Detect which cell encompasses the target text, then output its [x, y] center coordinate. 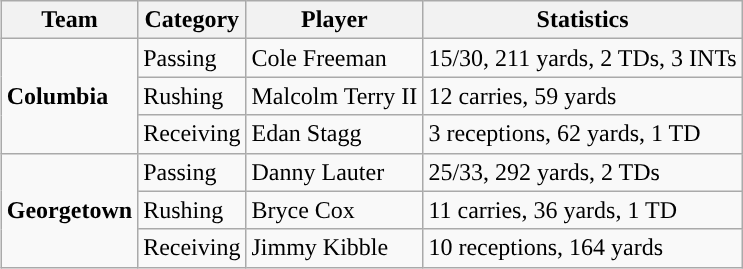
Jimmy Kibble [334, 248]
25/33, 292 yards, 2 TDs [582, 172]
11 carries, 36 yards, 1 TD [582, 210]
Cole Freeman [334, 58]
10 receptions, 164 yards [582, 248]
Player [334, 20]
Danny Lauter [334, 172]
Bryce Cox [334, 210]
Edan Stagg [334, 134]
Team [69, 20]
Georgetown [69, 210]
Category [192, 20]
15/30, 211 yards, 2 TDs, 3 INTs [582, 58]
12 carries, 59 yards [582, 96]
Statistics [582, 20]
Columbia [69, 96]
Malcolm Terry II [334, 96]
3 receptions, 62 yards, 1 TD [582, 134]
